Scan for the cell matching the given text and deliver its (X, Y) coordinate at center. 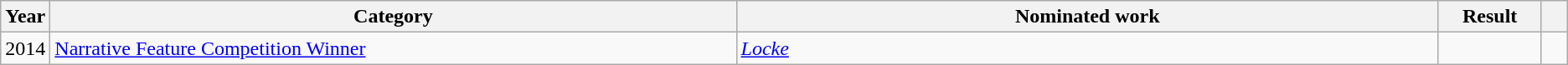
Locke (1087, 48)
Nominated work (1087, 17)
Narrative Feature Competition Winner (394, 48)
Category (394, 17)
2014 (25, 48)
Year (25, 17)
Result (1489, 17)
